Pinpoint the cell where the given text exists, returning its [X, Y] midpoint coordinate. 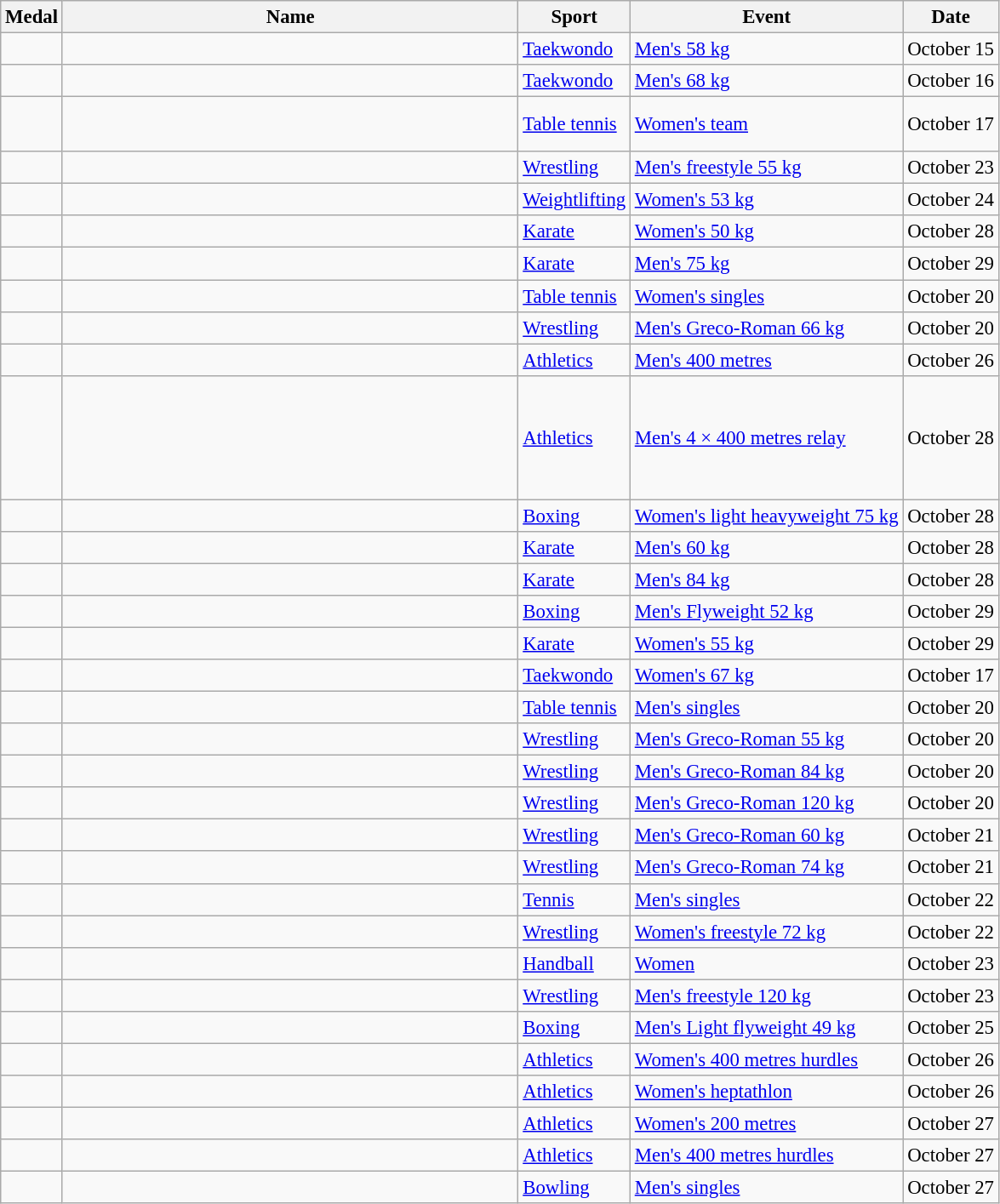
Men's 58 kg [766, 49]
Sport [574, 17]
Name [290, 17]
Weightlifting [574, 200]
Men's Greco-Roman 60 kg [766, 836]
Women's 53 kg [766, 200]
Women's 67 kg [766, 676]
Men's Greco-Roman 84 kg [766, 772]
Women [766, 963]
Event [766, 17]
Men's Light flyweight 49 kg [766, 1028]
Men's freestyle 55 kg [766, 168]
Handball [574, 963]
Women's singles [766, 296]
Women's heptathlon [766, 1092]
Women's 400 metres hurdles [766, 1059]
October 24 [951, 200]
Men's Greco-Roman 66 kg [766, 328]
Men's 60 kg [766, 548]
Bowling [574, 1188]
Women's light heavyweight 75 kg [766, 516]
Women's freestyle 72 kg [766, 932]
October 25 [951, 1028]
Women's team [766, 124]
Date [951, 17]
Men's Greco-Roman 74 kg [766, 868]
Women's 200 metres [766, 1123]
Men's 68 kg [766, 81]
Men's 75 kg [766, 264]
Women's 55 kg [766, 643]
Women's 50 kg [766, 232]
October 15 [951, 49]
Men's 4 × 400 metres relay [766, 437]
Men's freestyle 120 kg [766, 996]
October 16 [951, 81]
Medal [32, 17]
Men's 84 kg [766, 579]
Tennis [574, 899]
Men's Greco-Roman 120 kg [766, 803]
Men's Greco-Roman 55 kg [766, 739]
Men's Flyweight 52 kg [766, 612]
Men's 400 metres [766, 360]
Men's 400 metres hurdles [766, 1155]
